Capture the cell that displays the provided text and extract its [X, Y] central coordinate. 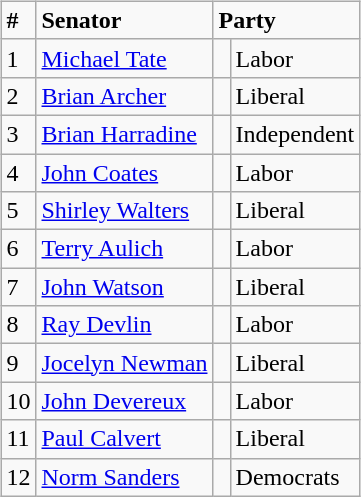
2 [18, 96]
Ray Devlin [124, 325]
Michael Tate [124, 58]
10 [18, 401]
Norm Sanders [124, 477]
Jocelyn Newman [124, 363]
Brian Archer [124, 96]
Democrats [295, 477]
Senator [124, 20]
11 [18, 439]
Party [286, 20]
Brian Harradine [124, 134]
1 [18, 58]
John Coates [124, 173]
John Devereux [124, 401]
Terry Aulich [124, 249]
6 [18, 249]
12 [18, 477]
8 [18, 325]
7 [18, 287]
9 [18, 363]
John Watson [124, 287]
3 [18, 134]
Shirley Walters [124, 211]
# [18, 20]
4 [18, 173]
Paul Calvert [124, 439]
Independent [295, 134]
5 [18, 211]
